Provide the (x, y) coordinate of the cell's center where the given text is located.  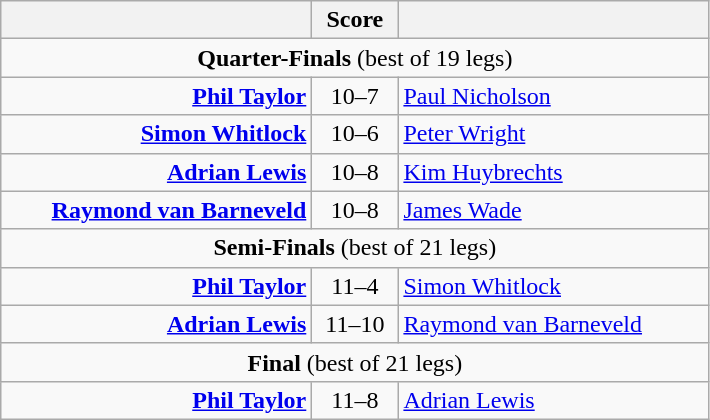
Paul Nicholson (554, 96)
11–8 (355, 400)
11–4 (355, 286)
11–10 (355, 324)
Final (best of 21 legs) (355, 362)
10–6 (355, 134)
Quarter-Finals (best of 19 legs) (355, 58)
James Wade (554, 210)
Semi-Finals (best of 21 legs) (355, 248)
Kim Huybrechts (554, 172)
10–7 (355, 96)
Score (355, 20)
Peter Wright (554, 134)
